Locate the cell with the specified text and output its [X, Y] center coordinate. 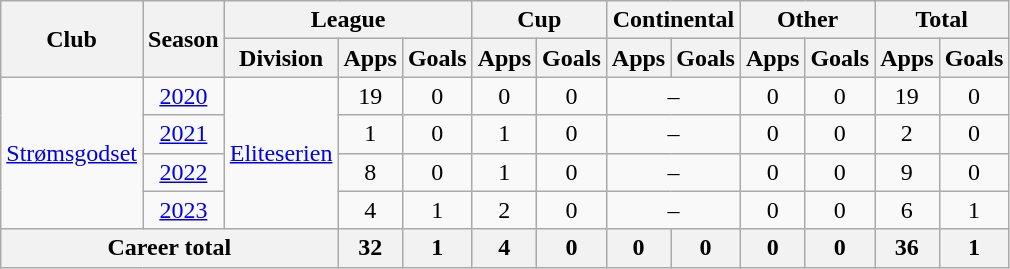
2023 [183, 210]
Strømsgodset [72, 153]
2022 [183, 172]
Cup [539, 20]
Total [942, 20]
Other [807, 20]
32 [370, 248]
Club [72, 39]
Eliteserien [281, 153]
6 [907, 210]
9 [907, 172]
Continental [673, 20]
Career total [170, 248]
League [348, 20]
Season [183, 39]
8 [370, 172]
2020 [183, 96]
36 [907, 248]
2021 [183, 134]
Division [281, 58]
